Scan for the cell matching the given text and deliver its [x, y] coordinate at center. 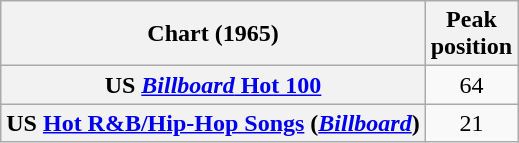
US Billboard Hot 100 [213, 85]
Chart (1965) [213, 34]
21 [471, 123]
Peakposition [471, 34]
US Hot R&B/Hip-Hop Songs (Billboard) [213, 123]
64 [471, 85]
